Determine the [x, y] coordinate at the center of the cell enclosing the given text.  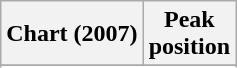
Peakposition [189, 34]
Chart (2007) [72, 34]
